Locate the cell with the specified text and output its [x, y] center coordinate. 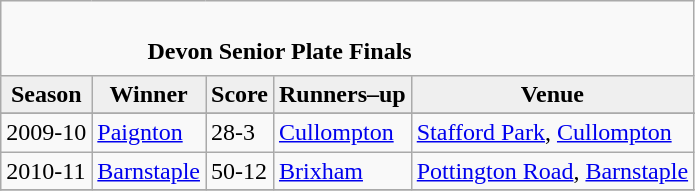
Pottington Road, Barnstaple [552, 171]
Runners–up [342, 94]
Barnstaple [149, 171]
Paignton [149, 132]
50-12 [240, 171]
Venue [552, 94]
Stafford Park, Cullompton [552, 132]
28-3 [240, 132]
Season [46, 94]
2010-11 [46, 171]
Winner [149, 94]
Brixham [342, 171]
2009-10 [46, 132]
Score [240, 94]
Cullompton [342, 132]
